Provide the [X, Y] coordinate of the cell's center where the given text is located.  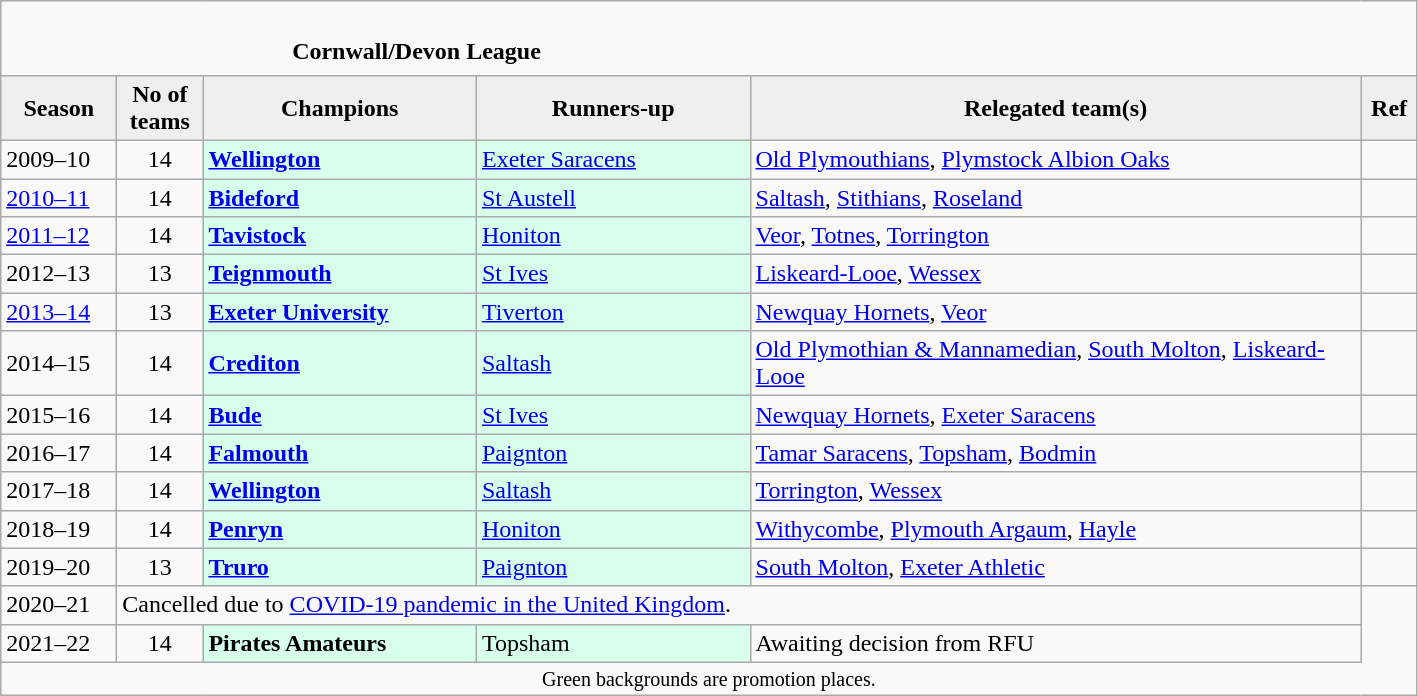
Green backgrounds are promotion places. [709, 678]
Tamar Saracens, Topsham, Bodmin [1056, 453]
Champions [340, 108]
2018–19 [59, 529]
Falmouth [340, 453]
Withycombe, Plymouth Argaum, Hayle [1056, 529]
Runners-up [613, 108]
Old Plymouthians, Plymstock Albion Oaks [1056, 159]
Topsham [613, 643]
Saltash, Stithians, Roseland [1056, 197]
Bude [340, 415]
Exeter Saracens [613, 159]
St Austell [613, 197]
2021–22 [59, 643]
2009–10 [59, 159]
Veor, Totnes, Torrington [1056, 236]
Bideford [340, 197]
2014–15 [59, 364]
Ref [1389, 108]
Season [59, 108]
2012–13 [59, 274]
Newquay Hornets, Exeter Saracens [1056, 415]
South Molton, Exeter Athletic [1056, 567]
Liskeard-Looe, Wessex [1056, 274]
Tiverton [613, 312]
2016–17 [59, 453]
2013–14 [59, 312]
Old Plymothian & Mannamedian, South Molton, Liskeard-Looe [1056, 364]
2020–21 [59, 605]
Penryn [340, 529]
Truro [340, 567]
2010–11 [59, 197]
2011–12 [59, 236]
Pirates Amateurs [340, 643]
Teignmouth [340, 274]
Crediton [340, 364]
2019–20 [59, 567]
Tavistock [340, 236]
Exeter University [340, 312]
Relegated team(s) [1056, 108]
Cancelled due to COVID-19 pandemic in the United Kingdom. [739, 605]
Newquay Hornets, Veor [1056, 312]
Torrington, Wessex [1056, 491]
No of teams [160, 108]
Awaiting decision from RFU [1056, 643]
2017–18 [59, 491]
2015–16 [59, 415]
